Search for the cell housing the specified text and yield its [x, y] center coordinate. 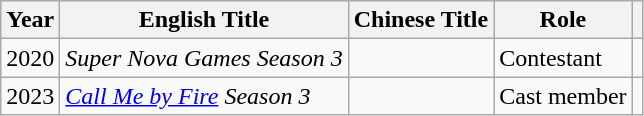
Contestant [563, 58]
2020 [30, 58]
Chinese Title [421, 20]
2023 [30, 96]
Role [563, 20]
Call Me by Fire Season 3 [204, 96]
English Title [204, 20]
Super Nova Games Season 3 [204, 58]
Cast member [563, 96]
Year [30, 20]
